Find where the given text appears and provide that cell's center as (X, Y) coordinate. 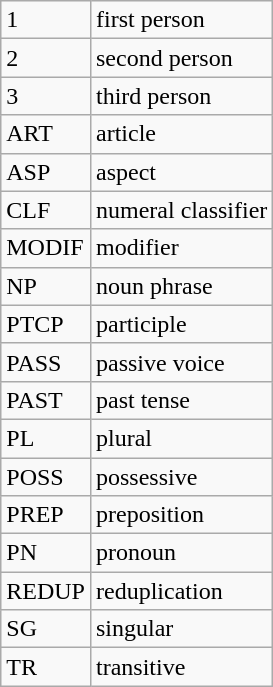
article (181, 134)
singular (181, 629)
plural (181, 438)
PREP (46, 515)
NP (46, 286)
noun phrase (181, 286)
preposition (181, 515)
2 (46, 58)
third person (181, 96)
aspect (181, 172)
pronoun (181, 553)
POSS (46, 477)
MODIF (46, 248)
second person (181, 58)
passive voice (181, 362)
PAST (46, 400)
past tense (181, 400)
CLF (46, 210)
3 (46, 96)
PTCP (46, 324)
reduplication (181, 591)
modifier (181, 248)
1 (46, 20)
REDUP (46, 591)
possessive (181, 477)
PL (46, 438)
participle (181, 324)
first person (181, 20)
ASP (46, 172)
PASS (46, 362)
SG (46, 629)
ART (46, 134)
transitive (181, 667)
PN (46, 553)
TR (46, 667)
numeral classifier (181, 210)
